Scan for the cell matching the given text and deliver its [X, Y] coordinate at center. 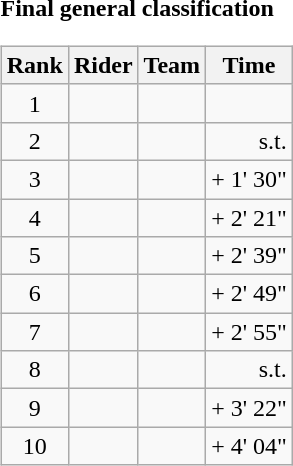
7 [34, 332]
1 [34, 103]
Time [250, 65]
9 [34, 408]
+ 2' 55" [250, 332]
+ 2' 21" [250, 217]
Rank [34, 65]
6 [34, 294]
+ 2' 39" [250, 256]
+ 1' 30" [250, 179]
+ 2' 49" [250, 294]
+ 4' 04" [250, 446]
10 [34, 446]
4 [34, 217]
2 [34, 141]
3 [34, 179]
8 [34, 370]
Rider [103, 65]
5 [34, 256]
+ 3' 22" [250, 408]
Team [172, 65]
